Search for the cell housing the specified text and yield its (X, Y) center coordinate. 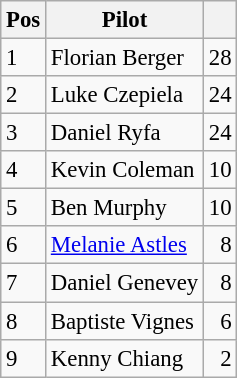
5 (24, 208)
7 (24, 283)
Baptiste Vignes (125, 321)
Pilot (125, 20)
9 (24, 358)
Ben Murphy (125, 208)
Pos (24, 20)
Daniel Ryfa (125, 133)
3 (24, 133)
4 (24, 170)
1 (24, 58)
28 (220, 58)
Daniel Genevey (125, 283)
Luke Czepiela (125, 95)
Florian Berger (125, 58)
Kenny Chiang (125, 358)
Melanie Astles (125, 245)
Kevin Coleman (125, 170)
